Pinpoint the cell where the given text exists, returning its [X, Y] midpoint coordinate. 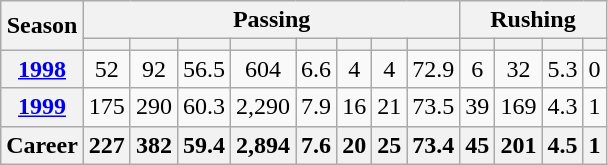
201 [518, 145]
1999 [42, 107]
6 [478, 69]
25 [390, 145]
Career [42, 145]
604 [264, 69]
0 [594, 69]
Passing [271, 20]
21 [390, 107]
2,290 [264, 107]
52 [106, 69]
Season [42, 26]
4.3 [562, 107]
169 [518, 107]
382 [154, 145]
32 [518, 69]
5.3 [562, 69]
1998 [42, 69]
73.4 [434, 145]
59.4 [204, 145]
16 [354, 107]
20 [354, 145]
6.6 [316, 69]
2,894 [264, 145]
56.5 [204, 69]
290 [154, 107]
92 [154, 69]
45 [478, 145]
175 [106, 107]
227 [106, 145]
72.9 [434, 69]
7.6 [316, 145]
Rushing [533, 20]
60.3 [204, 107]
4.5 [562, 145]
7.9 [316, 107]
39 [478, 107]
73.5 [434, 107]
